Detect which cell encompasses the target text, then output its (x, y) center coordinate. 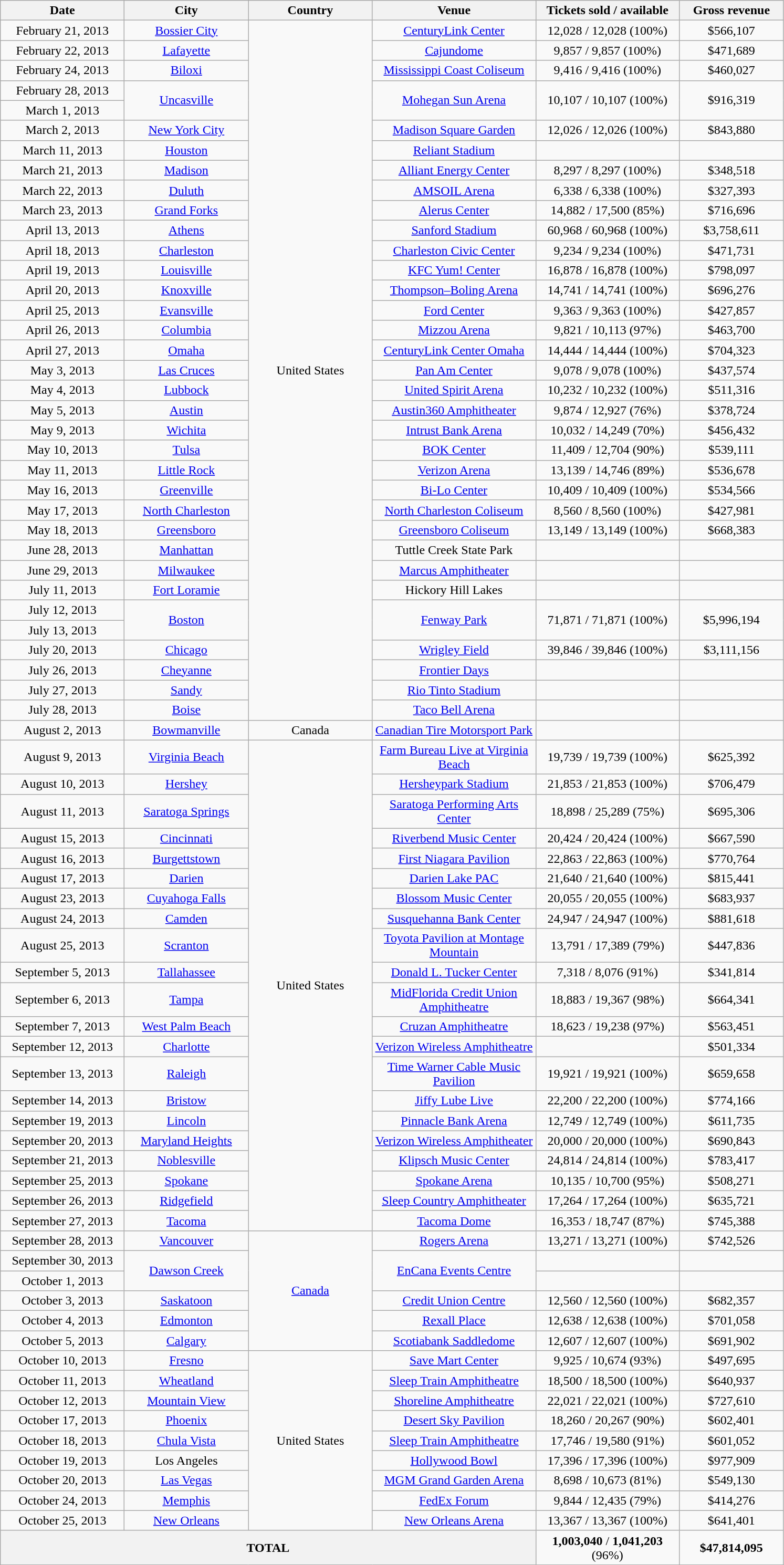
February 24, 2013 (62, 70)
Rogers Arena (454, 1240)
October 10, 2013 (62, 1361)
New Orleans (186, 1520)
Manhattan (186, 550)
Bowmanville (186, 730)
Greensboro (186, 530)
Boston (186, 620)
Sleep Country Amphitheater (454, 1201)
Raleigh (186, 1073)
United Spirit Arena (454, 390)
7,318 / 8,076 (91%) (608, 973)
April 25, 2013 (62, 310)
Duluth (186, 190)
$843,880 (732, 130)
19,921 / 19,921 (100%) (608, 1073)
Charleston Civic Center (454, 251)
Cruzan Amphitheatre (454, 1027)
Madison Square Garden (454, 130)
10,135 / 10,700 (95%) (608, 1181)
Lafayette (186, 50)
9,821 / 10,113 (97%) (608, 330)
$602,401 (732, 1421)
Rexall Place (454, 1321)
May 4, 2013 (62, 390)
39,846 / 39,846 (100%) (608, 650)
October 11, 2013 (62, 1381)
Shoreline Amphitheatre (454, 1401)
13,791 / 17,389 (79%) (608, 945)
Charlotte (186, 1047)
September 26, 2013 (62, 1201)
Tampa (186, 1000)
12,607 / 12,607 (100%) (608, 1341)
August 9, 2013 (62, 757)
KFC Yum! Center (454, 270)
10,409 / 10,409 (100%) (608, 490)
August 2, 2013 (62, 730)
Saskatoon (186, 1301)
$683,937 (732, 898)
March 21, 2013 (62, 170)
Pan Am Center (454, 370)
10,107 / 10,107 (100%) (608, 100)
March 2, 2013 (62, 130)
18,260 / 20,267 (90%) (608, 1421)
Tallahassee (186, 973)
Credit Union Centre (454, 1301)
Austin (186, 410)
September 30, 2013 (62, 1260)
Vancouver (186, 1240)
Scotiabank Saddledome (454, 1341)
July 26, 2013 (62, 670)
20,055 / 20,055 (100%) (608, 898)
May 11, 2013 (62, 470)
Hickory Hill Lakes (454, 590)
$704,323 (732, 350)
September 27, 2013 (62, 1220)
17,746 / 19,580 (91%) (608, 1441)
North Charleston (186, 510)
Little Rock (186, 470)
Reliant Stadium (454, 150)
$549,130 (732, 1480)
Cheyanne (186, 670)
Tacoma Dome (454, 1220)
April 20, 2013 (62, 290)
$635,721 (732, 1201)
Phoenix (186, 1421)
$501,334 (732, 1047)
Jiffy Lube Live (454, 1101)
$427,981 (732, 510)
Maryland Heights (186, 1141)
Grand Forks (186, 210)
Evansville (186, 310)
August 15, 2013 (62, 838)
$664,341 (732, 1000)
$460,027 (732, 70)
$47,814,095 (732, 1547)
October 4, 2013 (62, 1321)
Calgary (186, 1341)
Saratoga Performing Arts Center (454, 811)
September 20, 2013 (62, 1141)
Marcus Amphitheater (454, 570)
April 19, 2013 (62, 270)
10,232 / 10,232 (100%) (608, 390)
8,560 / 8,560 (100%) (608, 510)
71,871 / 71,871 (100%) (608, 620)
Thompson–Boling Arena (454, 290)
20,424 / 20,424 (100%) (608, 838)
Tulsa (186, 450)
August 23, 2013 (62, 898)
$881,618 (732, 919)
9,844 / 12,435 (79%) (608, 1500)
Chula Vista (186, 1441)
14,882 / 17,500 (85%) (608, 210)
Boise (186, 710)
First Niagara Pavilion (454, 858)
16,353 / 18,747 (87%) (608, 1220)
$3,111,156 (732, 650)
$566,107 (732, 30)
Ford Center (454, 310)
$667,590 (732, 838)
9,874 / 12,927 (76%) (608, 410)
Fresno (186, 1361)
Milwaukee (186, 570)
12,560 / 12,560 (100%) (608, 1301)
1,003,040 / 1,041,203 (96%) (608, 1547)
13,271 / 13,271 (100%) (608, 1240)
$534,566 (732, 490)
13,367 / 13,367 (100%) (608, 1520)
Fenway Park (454, 620)
October 25, 2013 (62, 1520)
8,698 / 10,673 (81%) (608, 1480)
September 13, 2013 (62, 1073)
September 5, 2013 (62, 973)
22,021 / 22,021 (100%) (608, 1401)
Susquehanna Bank Center (454, 919)
$668,383 (732, 530)
Gross revenue (732, 11)
Austin360 Amphitheater (454, 410)
Date (62, 11)
Wichita (186, 430)
8,297 / 8,297 (100%) (608, 170)
October 17, 2013 (62, 1421)
Camden (186, 919)
February 22, 2013 (62, 50)
12,638 / 12,638 (100%) (608, 1321)
9,234 / 9,234 (100%) (608, 251)
Columbia (186, 330)
$414,276 (732, 1500)
September 28, 2013 (62, 1240)
16,878 / 16,878 (100%) (608, 270)
20,000 / 20,000 (100%) (608, 1141)
$742,526 (732, 1240)
North Charleston Coliseum (454, 510)
$601,052 (732, 1441)
Mississippi Coast Coliseum (454, 70)
$716,696 (732, 210)
60,968 / 60,968 (100%) (608, 230)
9,416 / 9,416 (100%) (608, 70)
September 21, 2013 (62, 1161)
BOK Center (454, 450)
Biloxi (186, 70)
August 10, 2013 (62, 784)
Greenville (186, 490)
Fort Loramie (186, 590)
18,883 / 19,367 (98%) (608, 1000)
9,925 / 10,674 (93%) (608, 1361)
24,947 / 24,947 (100%) (608, 919)
October 5, 2013 (62, 1341)
Blossom Music Center (454, 898)
July 20, 2013 (62, 650)
Canadian Tire Motorsport Park (454, 730)
Rio Tinto Stadium (454, 690)
$641,401 (732, 1520)
$563,451 (732, 1027)
Saratoga Springs (186, 811)
Verizon Wireless Amphitheatre (454, 1047)
Mohegan Sun Arena (454, 100)
12,026 / 12,026 (100%) (608, 130)
Farm Bureau Live at Virginia Beach (454, 757)
$456,432 (732, 430)
Tacoma (186, 1220)
Mizzou Arena (454, 330)
September 6, 2013 (62, 1000)
Sanford Stadium (454, 230)
19,739 / 19,739 (100%) (608, 757)
September 12, 2013 (62, 1047)
Darien Lake PAC (454, 878)
Alliant Energy Center (454, 170)
New York City (186, 130)
$659,658 (732, 1073)
April 18, 2013 (62, 251)
Lubbock (186, 390)
Frontier Days (454, 670)
10,032 / 14,249 (70%) (608, 430)
$682,357 (732, 1301)
$463,700 (732, 330)
Uncasville (186, 100)
MidFlorida Credit Union Amphitheatre (454, 1000)
Hersheypark Stadium (454, 784)
Cuyahoga Falls (186, 898)
March 22, 2013 (62, 190)
Los Angeles (186, 1460)
9,857 / 9,857 (100%) (608, 50)
$916,319 (732, 100)
April 27, 2013 (62, 350)
June 28, 2013 (62, 550)
Dawson Creek (186, 1270)
March 23, 2013 (62, 210)
$745,388 (732, 1220)
$783,417 (732, 1161)
March 11, 2013 (62, 150)
FedEx Forum (454, 1500)
$497,695 (732, 1361)
$511,316 (732, 390)
Madison (186, 170)
Taco Bell Arena (454, 710)
$977,909 (732, 1460)
May 16, 2013 (62, 490)
Alerus Center (454, 210)
Riverbend Music Center (454, 838)
Athens (186, 230)
$690,843 (732, 1141)
TOTAL (268, 1547)
$508,271 (732, 1181)
Edmonton (186, 1321)
9,078 / 9,078 (100%) (608, 370)
Ridgefield (186, 1201)
$815,441 (732, 878)
Houston (186, 150)
October 20, 2013 (62, 1480)
October 3, 2013 (62, 1301)
Memphis (186, 1500)
Tuttle Creek State Park (454, 550)
West Palm Beach (186, 1027)
$774,166 (732, 1101)
Charleston (186, 251)
$770,764 (732, 858)
Tickets sold / available (608, 11)
12,028 / 12,028 (100%) (608, 30)
New Orleans Arena (454, 1520)
Knoxville (186, 290)
Pinnacle Bank Arena (454, 1121)
July 13, 2013 (62, 630)
July 11, 2013 (62, 590)
September 19, 2013 (62, 1121)
July 28, 2013 (62, 710)
AMSOIL Arena (454, 190)
May 10, 2013 (62, 450)
18,500 / 18,500 (100%) (608, 1381)
Las Cruces (186, 370)
Sandy (186, 690)
Noblesville (186, 1161)
August 11, 2013 (62, 811)
April 13, 2013 (62, 230)
$348,518 (732, 170)
Bristow (186, 1101)
April 26, 2013 (62, 330)
$471,689 (732, 50)
$378,724 (732, 410)
9,363 / 9,363 (100%) (608, 310)
July 27, 2013 (62, 690)
October 24, 2013 (62, 1500)
$536,678 (732, 470)
February 21, 2013 (62, 30)
Greensboro Coliseum (454, 530)
Cincinnati (186, 838)
October 1, 2013 (62, 1281)
21,640 / 21,640 (100%) (608, 878)
May 17, 2013 (62, 510)
$471,731 (732, 251)
$5,996,194 (732, 620)
Klipsch Music Center (454, 1161)
18,898 / 25,289 (75%) (608, 811)
14,444 / 14,444 (100%) (608, 350)
Verizon Arena (454, 470)
Time Warner Cable Music Pavilion (454, 1073)
Cajundome (454, 50)
May 9, 2013 (62, 430)
17,264 / 17,264 (100%) (608, 1201)
17,396 / 17,396 (100%) (608, 1460)
Spokane Arena (454, 1181)
Hershey (186, 784)
$696,276 (732, 290)
Mountain View (186, 1401)
$327,393 (732, 190)
$701,058 (732, 1321)
Louisville (186, 270)
Venue (454, 11)
Desert Sky Pavilion (454, 1421)
$706,479 (732, 784)
August 25, 2013 (62, 945)
Verizon Wireless Amphitheater (454, 1141)
$341,814 (732, 973)
22,863 / 22,863 (100%) (608, 858)
6,338 / 6,338 (100%) (608, 190)
13,139 / 14,746 (89%) (608, 470)
$611,735 (732, 1121)
12,749 / 12,749 (100%) (608, 1121)
Virginia Beach (186, 757)
August 24, 2013 (62, 919)
Spokane (186, 1181)
Chicago (186, 650)
July 12, 2013 (62, 610)
$640,937 (732, 1381)
Las Vegas (186, 1480)
21,853 / 21,853 (100%) (608, 784)
October 18, 2013 (62, 1441)
May 5, 2013 (62, 410)
EnCana Events Centre (454, 1270)
$447,836 (732, 945)
October 19, 2013 (62, 1460)
Omaha (186, 350)
22,200 / 22,200 (100%) (608, 1101)
$437,574 (732, 370)
August 17, 2013 (62, 878)
Bossier City (186, 30)
May 3, 2013 (62, 370)
Bi-Lo Center (454, 490)
$798,097 (732, 270)
March 1, 2013 (62, 110)
September 7, 2013 (62, 1027)
Intrust Bank Arena (454, 430)
August 16, 2013 (62, 858)
Toyota Pavilion at Montage Mountain (454, 945)
June 29, 2013 (62, 570)
$695,306 (732, 811)
City (186, 11)
$427,857 (732, 310)
October 12, 2013 (62, 1401)
May 18, 2013 (62, 530)
CenturyLink Center (454, 30)
$727,610 (732, 1401)
September 25, 2013 (62, 1181)
MGM Grand Garden Arena (454, 1480)
$3,758,611 (732, 230)
Darien (186, 878)
February 28, 2013 (62, 90)
13,149 / 13,149 (100%) (608, 530)
$691,902 (732, 1341)
Wrigley Field (454, 650)
11,409 / 12,704 (90%) (608, 450)
$539,111 (732, 450)
18,623 / 19,238 (97%) (608, 1027)
Burgettstown (186, 858)
$625,392 (732, 757)
Scranton (186, 945)
Save Mart Center (454, 1361)
Hollywood Bowl (454, 1460)
CenturyLink Center Omaha (454, 350)
Country (310, 11)
Wheatland (186, 1381)
Lincoln (186, 1121)
24,814 / 24,814 (100%) (608, 1161)
14,741 / 14,741 (100%) (608, 290)
September 14, 2013 (62, 1101)
Donald L. Tucker Center (454, 973)
